Search for the cell housing the specified text and yield its (X, Y) center coordinate. 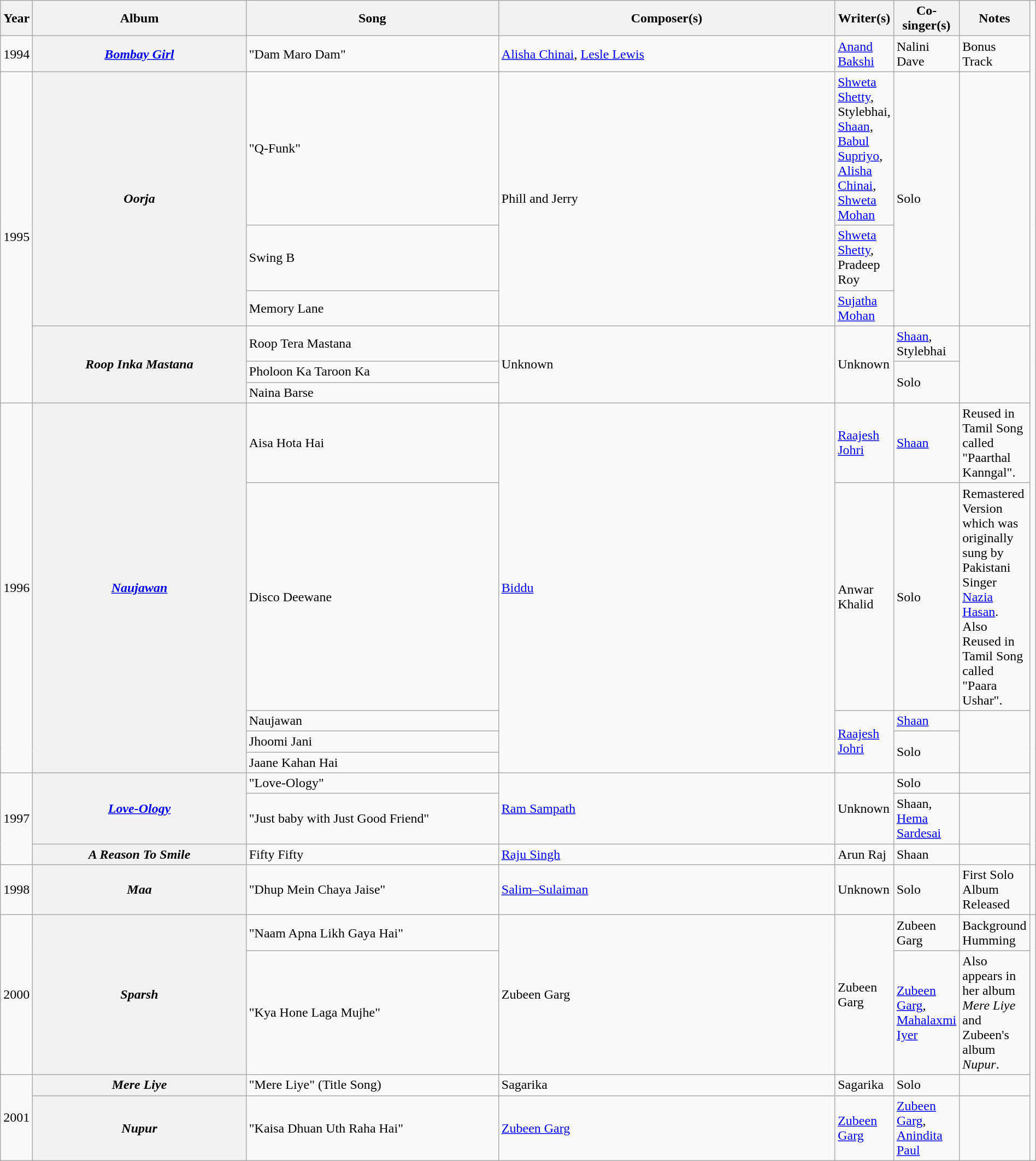
Remastered Version which was originally sung by Pakistani Singer Nazia Hasan.Also Reused in Tamil Song called "Paara Ushar". (994, 596)
Album (139, 19)
Bonus Track (994, 54)
Anwar Khalid (864, 596)
"Love-Ology" (372, 783)
Naina Barse (372, 392)
Alisha Chinai, Lesle Lewis (667, 54)
Swing B (372, 258)
Aisa Hota Hai (372, 443)
Raju Singh (667, 854)
Sujatha Mohan (864, 308)
"Naam Apna Likh Gaya Hai" (372, 933)
Maa (139, 890)
Bombay Girl (139, 54)
Fifty Fifty (372, 854)
"Mere Liye" (Title Song) (372, 1085)
Reused in Tamil Song called "Paarthal Kanngal". (994, 443)
"Kaisa Dhuan Uth Raha Hai" (372, 1128)
"Dhup Mein Chaya Jaise" (372, 890)
1997 (16, 819)
First Solo Album Released (994, 890)
Shweta Shetty, Pradeep Roy (864, 258)
Mere Liye (139, 1085)
Disco Deewane (372, 596)
"Q-Funk" (372, 149)
Zubeen Garg, Anindita Paul (926, 1128)
Phill and Jerry (667, 199)
Oorja (139, 199)
Shaan, Stylebhai (926, 343)
Roop Tera Mastana (372, 343)
2000 (16, 995)
1996 (16, 588)
Love-Ology (139, 808)
Pholoon Ka Taroon Ka (372, 372)
Anand Bakshi (864, 54)
Salim–Sulaiman (667, 890)
Shaan, Hema Sardesai (926, 819)
1994 (16, 54)
Song (372, 19)
Year (16, 19)
Shweta Shetty, Stylebhai, Shaan, Babul Supriyo, Alisha Chinai, Shweta Mohan (864, 149)
A Reason To Smile (139, 854)
1998 (16, 890)
1995 (16, 237)
Background Humming (994, 933)
Roop Inka Mastana (139, 364)
2001 (16, 1117)
Ram Sampath (667, 808)
Notes (994, 19)
Arun Raj (864, 854)
Jhoomi Jani (372, 741)
Also appears in her album Mere Liye and Zubeen's album Nupur. (994, 1012)
"Kya Hone Laga Mujhe" (372, 1012)
"Just baby with Just Good Friend" (372, 819)
Writer(s) (864, 19)
Jaane Kahan Hai (372, 763)
Memory Lane (372, 308)
Biddu (667, 588)
Zubeen Garg, Mahalaxmi Iyer (926, 1012)
Nalini Dave (926, 54)
Sparsh (139, 995)
Composer(s) (667, 19)
Co-singer(s) (926, 19)
"Dam Maro Dam" (372, 54)
Nupur (139, 1128)
